Extract the [x, y] coordinate from the center of the cell holding the provided text.  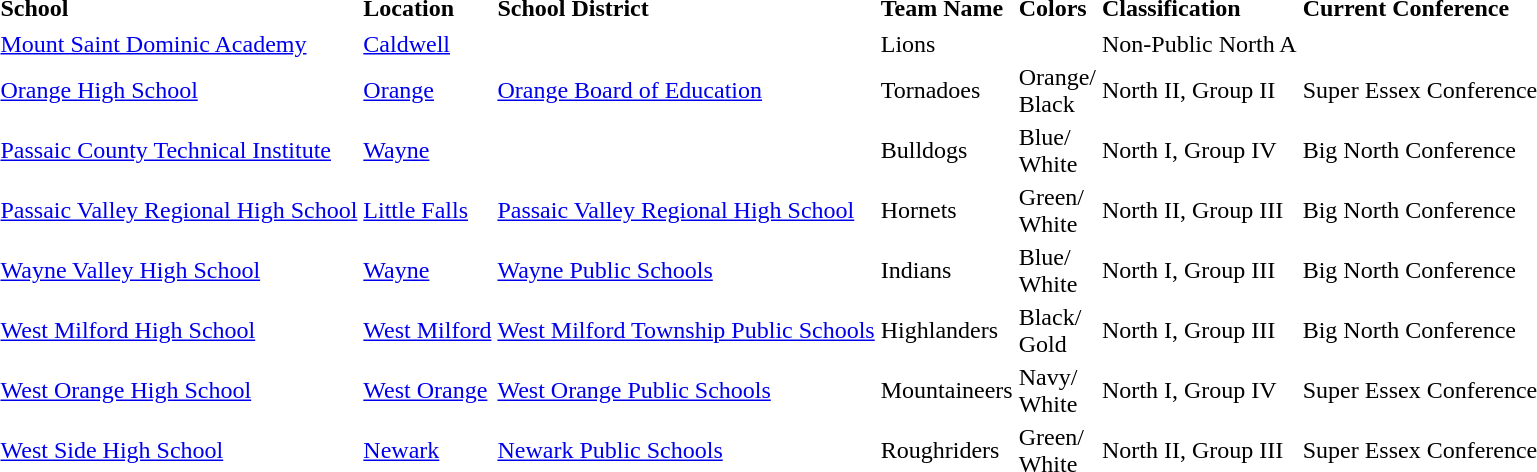
Orange/Black [1057, 90]
Passaic Valley Regional High School [686, 210]
West Milford Township Public Schools [686, 330]
Green/White [1057, 210]
Hornets [946, 210]
West Orange [428, 390]
Caldwell [428, 44]
Bulldogs [946, 150]
Orange [428, 90]
Lions [946, 44]
Black/Gold [1057, 330]
Mountaineers [946, 390]
Orange Board of Education [686, 90]
Tornadoes [946, 90]
Non-Public North A [1199, 44]
Little Falls [428, 210]
North II, Group II [1199, 90]
Indians [946, 270]
North II, Group III [1199, 210]
Highlanders [946, 330]
West Milford [428, 330]
West Orange Public Schools [686, 390]
Navy/White [1057, 390]
Wayne Public Schools [686, 270]
